Search for the cell housing the specified text and yield its (X, Y) center coordinate. 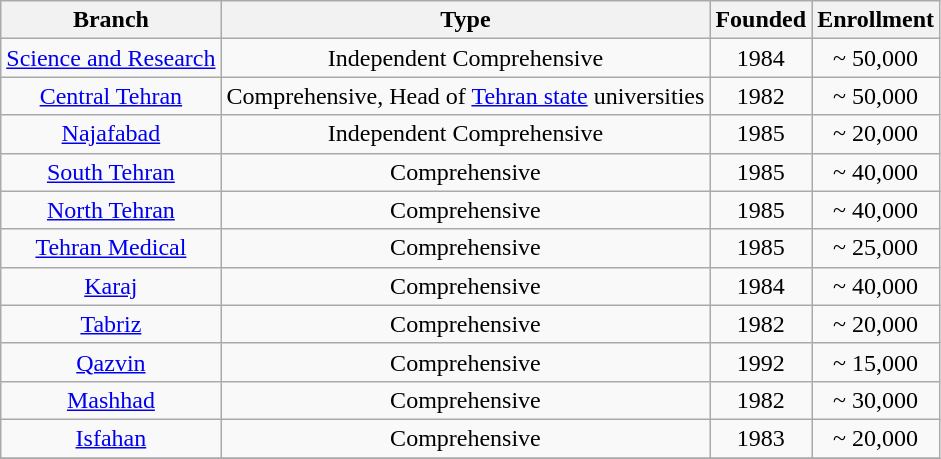
Type (466, 20)
Tabriz (111, 324)
North Tehran (111, 210)
Comprehensive, Head of Tehran state universities (466, 96)
~ 25,000 (876, 248)
~ 15,000 (876, 362)
Karaj (111, 286)
Central Tehran (111, 96)
Branch (111, 20)
Science and Research (111, 58)
Isfahan (111, 438)
1983 (761, 438)
Tehran Medical (111, 248)
1992 (761, 362)
Qazvin (111, 362)
South Tehran (111, 172)
Founded (761, 20)
Mashhad (111, 400)
~ 30,000 (876, 400)
Enrollment (876, 20)
Najafabad (111, 134)
